Scan for the cell matching the given text and deliver its (X, Y) coordinate at center. 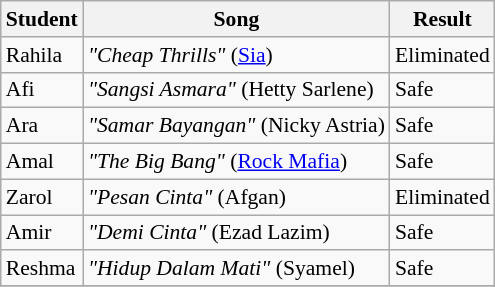
"Pesan Cinta" (Afgan) (236, 197)
Reshma (42, 269)
Song (236, 19)
Result (442, 19)
"Sangsi Asmara" (Hetty Sarlene) (236, 90)
"The Big Bang" (Rock Mafia) (236, 162)
Amal (42, 162)
"Samar Bayangan" (Nicky Astria) (236, 126)
Zarol (42, 197)
Amir (42, 233)
"Cheap Thrills" (Sia) (236, 55)
"Demi Cinta" (Ezad Lazim) (236, 233)
Ara (42, 126)
Rahila (42, 55)
"Hidup Dalam Mati" (Syamel) (236, 269)
Student (42, 19)
Afi (42, 90)
